Find where the given text appears and provide that cell's center as [x, y] coordinate. 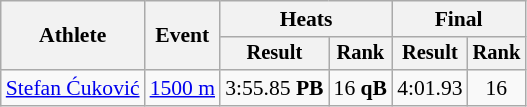
1500 m [182, 88]
Final [458, 19]
Event [182, 36]
Stefan Ćuković [73, 88]
16 qB [361, 88]
16 [497, 88]
Athlete [73, 36]
Heats [306, 19]
3:55.85 PB [274, 88]
4:01.93 [430, 88]
